From the cell containing the given text, extract its center point as [x, y] coordinate. 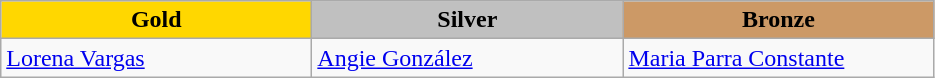
Gold [156, 20]
Silver [468, 20]
Bronze [778, 20]
Lorena Vargas [156, 58]
Angie González [468, 58]
Maria Parra Constante [778, 58]
